Return (x, y) of the center of cell containing provided text 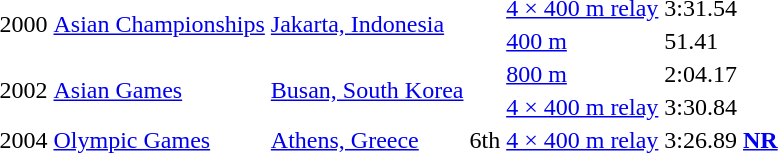
Asian Games (159, 90)
6th (485, 140)
800 m (582, 74)
400 m (582, 41)
Busan, South Korea (367, 90)
Athens, Greece (367, 140)
Olympic Games (159, 140)
